Return the [x, y] coordinate for the center point of the cell that contains the specified text.  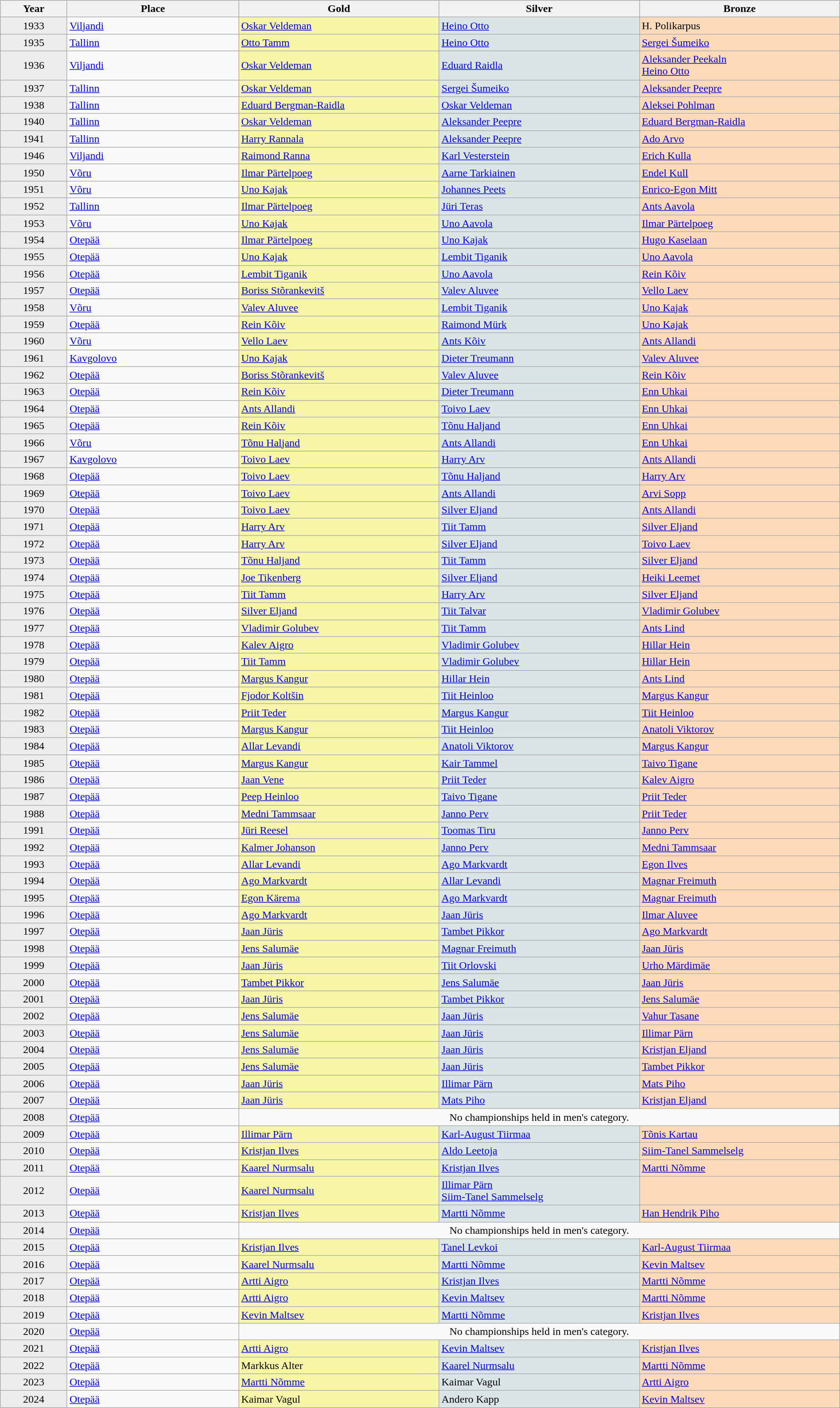
2015 [34, 1247]
Endel Kull [739, 172]
Kair Tammel [539, 763]
2000 [34, 982]
Raimond Mürk [539, 324]
Ilmar Aluvee [739, 915]
1933 [34, 26]
1966 [34, 442]
2005 [34, 1067]
Kalmer Johanson [339, 847]
2004 [34, 1050]
Han Hendrik Piho [739, 1213]
2007 [34, 1100]
1951 [34, 189]
2003 [34, 1033]
Tiit Orlovski [539, 965]
1935 [34, 43]
1994 [34, 881]
2006 [34, 1084]
1983 [34, 729]
1968 [34, 476]
1984 [34, 746]
2013 [34, 1213]
2011 [34, 1168]
Jaan Vene [339, 780]
2017 [34, 1281]
2002 [34, 1016]
2020 [34, 1332]
1981 [34, 695]
1952 [34, 206]
Aldo Leetoja [539, 1151]
Karl Vesterstein [539, 156]
2019 [34, 1315]
1995 [34, 898]
Eduard Raidla [539, 66]
1970 [34, 510]
Johannes Peets [539, 189]
1974 [34, 577]
1971 [34, 527]
1959 [34, 324]
Markkus Alter [339, 1365]
1982 [34, 712]
Vahur Tasane [739, 1016]
1958 [34, 308]
1976 [34, 611]
1946 [34, 156]
Ants Kõiv [539, 341]
Enrico-Egon Mitt [739, 189]
2014 [34, 1230]
1980 [34, 679]
1975 [34, 594]
2008 [34, 1117]
1985 [34, 763]
Gold [339, 9]
1996 [34, 915]
Egon Kärema [339, 898]
Year [34, 9]
1965 [34, 425]
1977 [34, 628]
Ants Aavola [739, 206]
Otto Tamm [339, 43]
1991 [34, 831]
1973 [34, 561]
1978 [34, 645]
Tiit Talvar [539, 611]
2023 [34, 1382]
1967 [34, 459]
1979 [34, 662]
1998 [34, 948]
2012 [34, 1190]
1972 [34, 544]
Illimar Pärn Siim-Tanel Sammelselg [539, 1190]
Aleksei Pohlman [739, 105]
1962 [34, 375]
Egon Ilves [739, 864]
Place [152, 9]
1961 [34, 358]
Raimond Ranna [339, 156]
1957 [34, 291]
1999 [34, 965]
Tanel Levkoi [539, 1247]
1987 [34, 797]
1997 [34, 932]
Ado Arvo [739, 139]
1988 [34, 814]
Fjodor Koltšin [339, 695]
Jüri Reesel [339, 831]
Jüri Teras [539, 206]
1955 [34, 257]
1954 [34, 240]
1969 [34, 493]
1992 [34, 847]
2024 [34, 1399]
H. Polikarpus [739, 26]
2010 [34, 1151]
2018 [34, 1298]
Andero Kapp [539, 1399]
1986 [34, 780]
1953 [34, 223]
Erich Kulla [739, 156]
1941 [34, 139]
1960 [34, 341]
2001 [34, 999]
Peep Heinloo [339, 797]
Toomas Tiru [539, 831]
1936 [34, 66]
2016 [34, 1264]
Urho Märdimäe [739, 965]
Silver [539, 9]
Arvi Sopp [739, 493]
2021 [34, 1349]
1993 [34, 864]
1964 [34, 409]
2022 [34, 1365]
Joe Tikenberg [339, 577]
Hugo Kaselaan [739, 240]
Siim-Tanel Sammelselg [739, 1151]
2009 [34, 1134]
Tõnis Kartau [739, 1134]
Aarne Tarkiainen [539, 172]
1937 [34, 88]
Aleksander Peekaln Heino Otto [739, 66]
1963 [34, 392]
1938 [34, 105]
1956 [34, 274]
Bronze [739, 9]
Heiki Leemet [739, 577]
1950 [34, 172]
Harry Rannala [339, 139]
1940 [34, 122]
